Return the [X, Y] coordinate for the center point of the cell that contains the specified text.  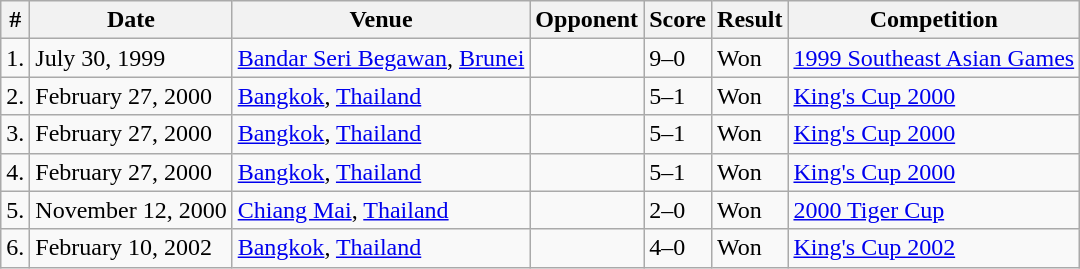
6. [16, 248]
February 10, 2002 [131, 248]
5. [16, 210]
# [16, 20]
2. [16, 96]
1999 Southeast Asian Games [934, 58]
Score [678, 20]
Chiang Mai, Thailand [381, 210]
November 12, 2000 [131, 210]
Result [750, 20]
4. [16, 172]
July 30, 1999 [131, 58]
Venue [381, 20]
1. [16, 58]
2000 Tiger Cup [934, 210]
Bandar Seri Begawan, Brunei [381, 58]
2–0 [678, 210]
9–0 [678, 58]
Opponent [587, 20]
King's Cup 2002 [934, 248]
4–0 [678, 248]
Competition [934, 20]
Date [131, 20]
3. [16, 134]
